Scan for the cell matching the given text and deliver its [X, Y] coordinate at center. 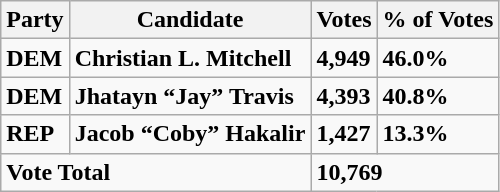
13.3% [438, 134]
REP [35, 134]
4,393 [344, 96]
Jacob “Coby” Hakalir [190, 134]
% of Votes [438, 20]
4,949 [344, 58]
Jhatayn “Jay” Travis [190, 96]
46.0% [438, 58]
Candidate [190, 20]
Votes [344, 20]
40.8% [438, 96]
Vote Total [156, 172]
Christian L. Mitchell [190, 58]
10,769 [405, 172]
Party [35, 20]
1,427 [344, 134]
